Identify which cell holds the provided text, then report its (X, Y) central coordinate. 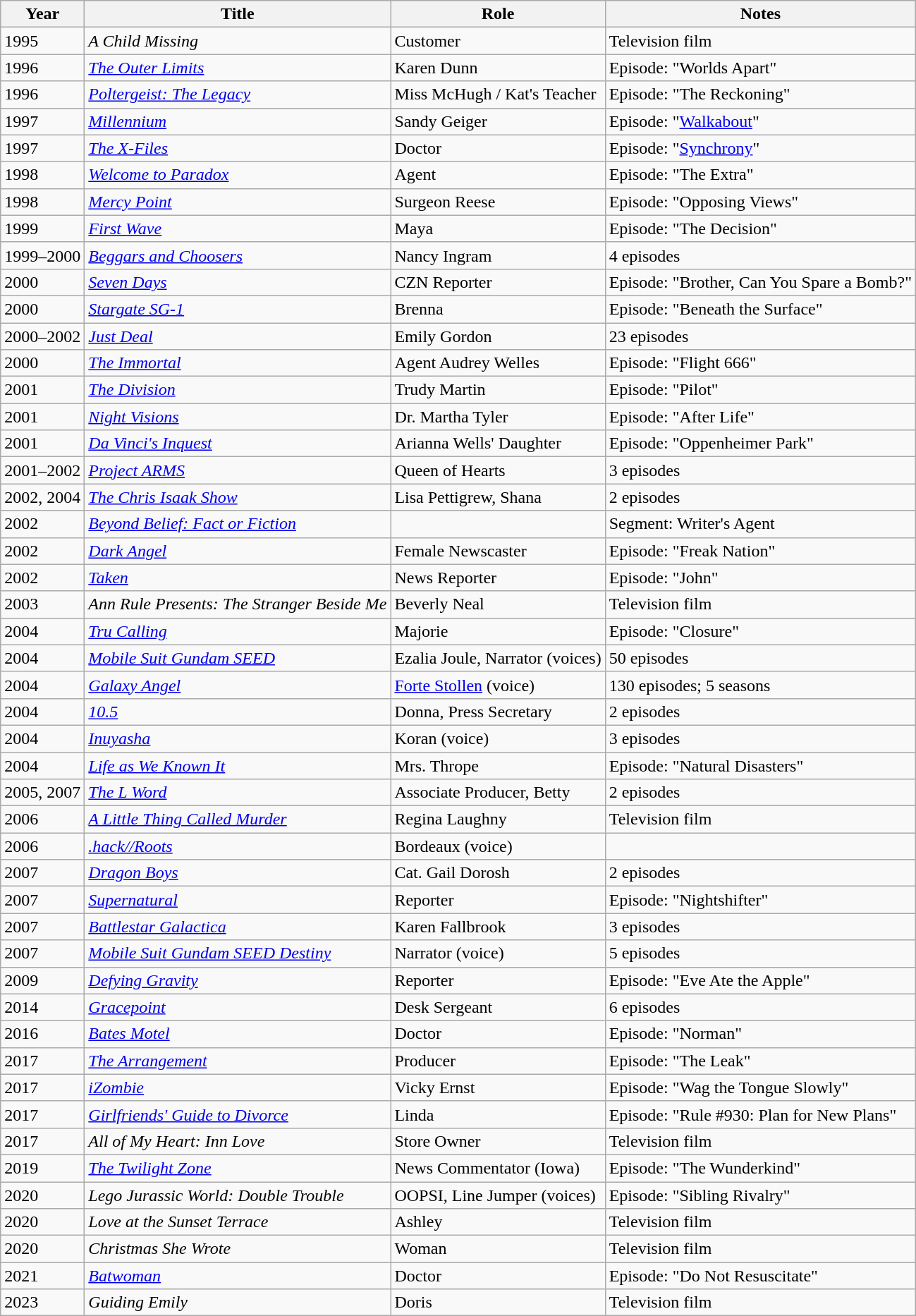
Battlestar Galactica (238, 927)
News Commentator (Iowa) (498, 1168)
Episode: "Do Not Resuscitate" (760, 1276)
Tru Calling (238, 631)
2002, 2004 (42, 497)
Vicky Ernst (498, 1087)
Poltergeist: The Legacy (238, 95)
Christmas She Wrote (238, 1249)
Episode: "Worlds Apart" (760, 68)
Arianna Wells' Daughter (498, 444)
Beverly Neal (498, 604)
The Arrangement (238, 1061)
Brenna (498, 309)
Agent (498, 175)
6 episodes (760, 1007)
2003 (42, 604)
Episode: "Nightshifter" (760, 900)
The Chris Isaak Show (238, 497)
Life as We Known It (238, 765)
Mrs. Thrope (498, 765)
Gracepoint (238, 1007)
Dark Angel (238, 551)
First Wave (238, 229)
.hack//Roots (238, 846)
Donna, Press Secretary (498, 712)
Beyond Belief: Fact or Fiction (238, 524)
2001–2002 (42, 470)
The L Word (238, 793)
50 episodes (760, 658)
Queen of Hearts (498, 470)
Episode: "Synchrony" (760, 148)
Dr. Martha Tyler (498, 417)
Agent Audrey Welles (498, 363)
Dragon Boys (238, 873)
Trudy Martin (498, 390)
2016 (42, 1034)
10.5 (238, 712)
News Reporter (498, 578)
Inuyasha (238, 738)
Bordeaux (voice) (498, 846)
Just Deal (238, 336)
Episode: "Freak Nation" (760, 551)
Episode: "Beneath the Surface" (760, 309)
Bates Motel (238, 1034)
Beggars and Choosers (238, 255)
Linda (498, 1114)
Narrator (voice) (498, 954)
Majorie (498, 631)
Lisa Pettigrew, Shana (498, 497)
The Immortal (238, 363)
Episode: "The Wunderkind" (760, 1168)
The X-Files (238, 148)
Ashley (498, 1222)
Mobile Suit Gundam SEED Destiny (238, 954)
Associate Producer, Betty (498, 793)
Love at the Sunset Terrace (238, 1222)
Batwoman (238, 1276)
Episode: "Sibling Rivalry" (760, 1195)
1995 (42, 41)
Notes (760, 14)
Seven Days (238, 282)
2014 (42, 1007)
Supernatural (238, 900)
Stargate SG-1 (238, 309)
2009 (42, 980)
Desk Sergeant (498, 1007)
Episode: "Pilot" (760, 390)
2005, 2007 (42, 793)
CZN Reporter (498, 282)
iZombie (238, 1087)
1999 (42, 229)
Mobile Suit Gundam SEED (238, 658)
Defying Gravity (238, 980)
Mercy Point (238, 202)
Girlfriends' Guide to Divorce (238, 1114)
Karen Dunn (498, 68)
Da Vinci's Inquest (238, 444)
Episode: "Flight 666" (760, 363)
Episode: "Oppenheimer Park" (760, 444)
Episode: "Opposing Views" (760, 202)
Ann Rule Presents: The Stranger Beside Me (238, 604)
The Outer Limits (238, 68)
130 episodes; 5 seasons (760, 685)
2019 (42, 1168)
Episode: "John" (760, 578)
Project ARMS (238, 470)
Karen Fallbrook (498, 927)
Episode: "The Leak" (760, 1061)
Millennium (238, 121)
Ezalia Joule, Narrator (voices) (498, 658)
OOPSI, Line Jumper (voices) (498, 1195)
A Child Missing (238, 41)
Regina Laughny (498, 820)
Episode: "Natural Disasters" (760, 765)
Title (238, 14)
Episode: "The Extra" (760, 175)
Segment: Writer's Agent (760, 524)
2023 (42, 1303)
Koran (voice) (498, 738)
Episode: "The Decision" (760, 229)
Customer (498, 41)
Doris (498, 1303)
Store Owner (498, 1141)
Producer (498, 1061)
Surgeon Reese (498, 202)
Taken (238, 578)
Maya (498, 229)
The Division (238, 390)
Role (498, 14)
Sandy Geiger (498, 121)
Emily Gordon (498, 336)
All of My Heart: Inn Love (238, 1141)
5 episodes (760, 954)
Episode: "Walkabout" (760, 121)
The Twilight Zone (238, 1168)
1999–2000 (42, 255)
Cat. Gail Dorosh (498, 873)
2021 (42, 1276)
Episode: "Brother, Can You Spare a Bomb?" (760, 282)
A Little Thing Called Murder (238, 820)
23 episodes (760, 336)
Episode: "Wag the Tongue Slowly" (760, 1087)
Episode: "Rule #930: Plan for New Plans" (760, 1114)
4 episodes (760, 255)
Episode: "The Reckoning" (760, 95)
Galaxy Angel (238, 685)
Nancy Ingram (498, 255)
Episode: "Closure" (760, 631)
Night Visions (238, 417)
Guiding Emily (238, 1303)
Miss McHugh / Kat's Teacher (498, 95)
2000–2002 (42, 336)
Episode: "Norman" (760, 1034)
Year (42, 14)
Episode: "Eve Ate the Apple" (760, 980)
Female Newscaster (498, 551)
Woman (498, 1249)
Forte Stollen (voice) (498, 685)
Episode: "After Life" (760, 417)
Lego Jurassic World: Double Trouble (238, 1195)
Welcome to Paradox (238, 175)
